Extract the [x, y] coordinate from the center of the cell holding the provided text.  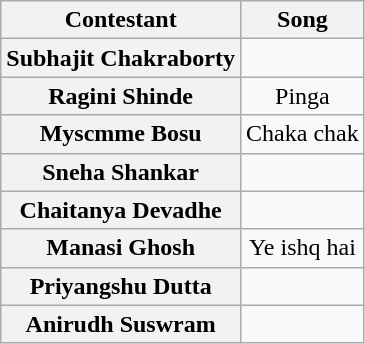
Myscmme Bosu [121, 134]
Contestant [121, 20]
Sneha Shankar [121, 172]
Subhajit Chakraborty [121, 58]
Pinga [303, 96]
Ragini Shinde [121, 96]
Chaitanya Devadhe [121, 210]
Ye ishq hai [303, 248]
Manasi Ghosh [121, 248]
Priyangshu Dutta [121, 286]
Chaka chak [303, 134]
Song [303, 20]
Anirudh Suswram [121, 324]
